Provide the (X, Y) coordinate of the cell's center where the given text is located.  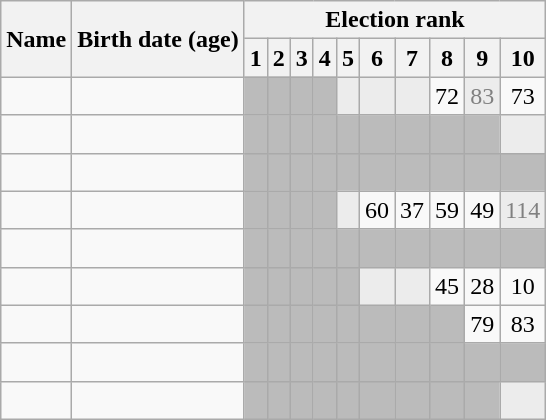
60 (376, 210)
7 (412, 58)
114 (523, 210)
37 (412, 210)
Election rank (395, 20)
1 (256, 58)
79 (482, 324)
45 (448, 286)
2 (278, 58)
73 (523, 96)
59 (448, 210)
3 (302, 58)
9 (482, 58)
28 (482, 286)
4 (324, 58)
49 (482, 210)
Name (36, 39)
8 (448, 58)
5 (348, 58)
6 (376, 58)
Birth date (age) (158, 39)
72 (448, 96)
